Return the [x, y] coordinate for the center point of the cell that contains the specified text.  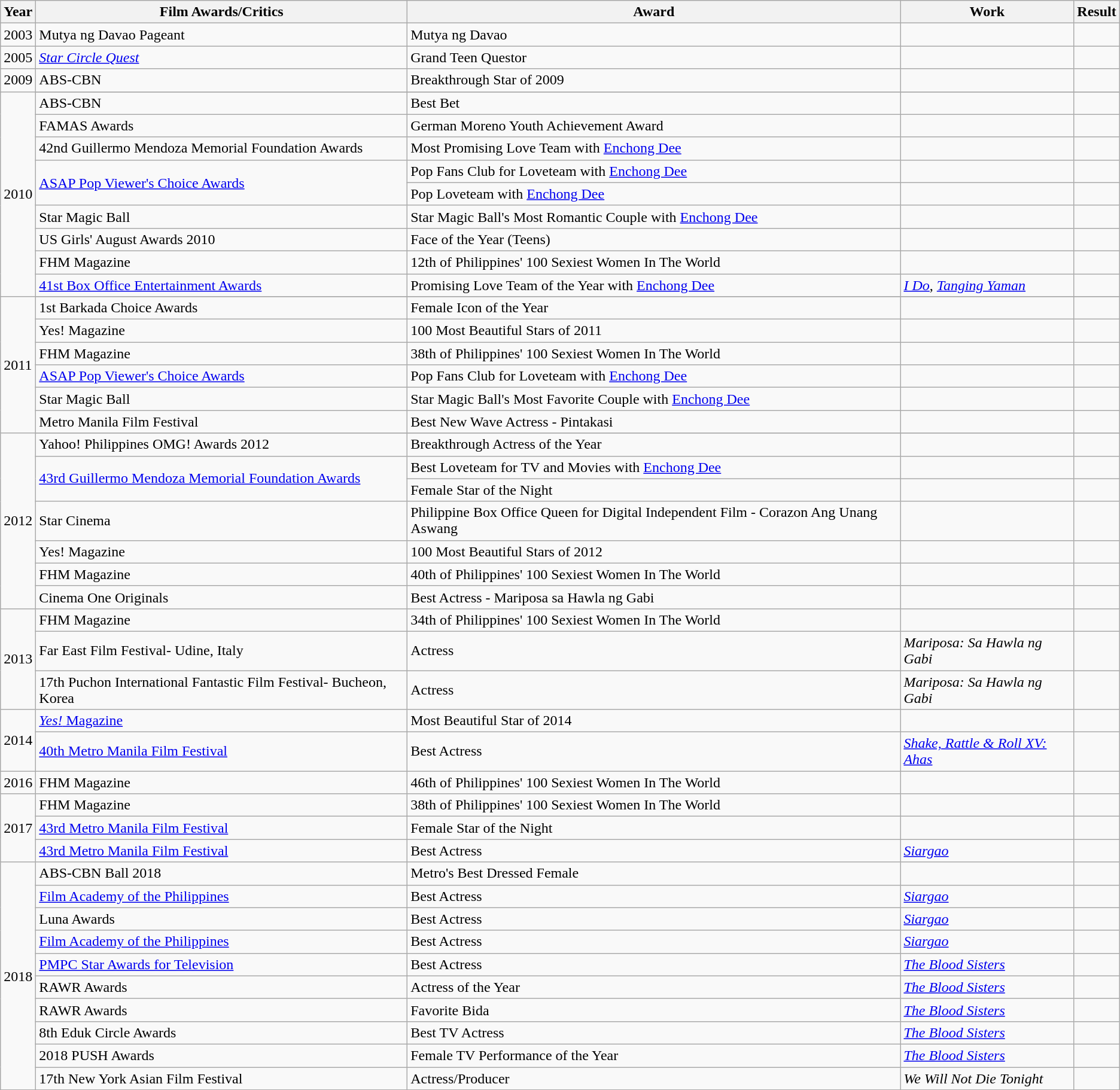
2018 [18, 976]
ABS-CBN Ball 2018 [221, 873]
2012 [18, 520]
We Will Not Die Tonight [987, 1079]
PMPC Star Awards for Television [221, 964]
Favorite Bida [654, 1010]
Female Icon of the Year [654, 308]
Best New Wave Actress - Pintakasi [654, 422]
I Do, Tanging Yaman [987, 285]
Breakthrough Actress of the Year [654, 444]
Philippine Box Office Queen for Digital Independent Film - Corazon Ang Unang Aswang [654, 520]
Shake, Rattle & Roll XV: Ahas [987, 751]
Yahoo! Philippines OMG! Awards 2012 [221, 444]
German Moreno Youth Achievement Award [654, 126]
Work [987, 12]
Star Magic Ball's Most Romantic Couple with Enchong Dee [654, 217]
Year [18, 12]
17th New York Asian Film Festival [221, 1079]
Metro's Best Dressed Female [654, 873]
8th Eduk Circle Awards [221, 1033]
40th Metro Manila Film Festival [221, 751]
Best Loveteam for TV and Movies with Enchong Dee [654, 467]
2011 [18, 365]
Award [654, 12]
2018 PUSH Awards [221, 1055]
2013 [18, 659]
46th of Philippines' 100 Sexiest Women In The World [654, 783]
100 Most Beautiful Stars of 2012 [654, 552]
43rd Guillermo Mendoza Memorial Foundation Awards [221, 479]
Best TV Actress [654, 1033]
2014 [18, 741]
Metro Manila Film Festival [221, 422]
Most Beautiful Star of 2014 [654, 721]
12th of Philippines' 100 Sexiest Women In The World [654, 262]
Most Promising Love Team with Enchong Dee [654, 148]
FAMAS Awards [221, 126]
Breakthrough Star of 2009 [654, 80]
Film Awards/Critics [221, 12]
Pop Loveteam with Enchong Dee [654, 194]
100 Most Beautiful Stars of 2011 [654, 331]
Female TV Performance of the Year [654, 1055]
Best Bet [654, 103]
Face of the Year (Teens) [654, 239]
Far East Film Festival- Udine, Italy [221, 651]
Star Cinema [221, 520]
Luna Awards [221, 919]
2010 [18, 194]
Grand Teen Questor [654, 57]
2003 [18, 35]
Actress/Producer [654, 1079]
2005 [18, 57]
Best Actress - Mariposa sa Hawla ng Gabi [654, 597]
40th of Philippines' 100 Sexiest Women In The World [654, 574]
2017 [18, 828]
Star Magic Ball's Most Favorite Couple with Enchong Dee [654, 399]
Star Circle Quest [221, 57]
Actress of the Year [654, 987]
Promising Love Team of the Year with Enchong Dee [654, 285]
34th of Philippines' 100 Sexiest Women In The World [654, 620]
US Girls' August Awards 2010 [221, 239]
Mutya ng Davao [654, 35]
Cinema One Originals [221, 597]
17th Puchon International Fantastic Film Festival- Bucheon, Korea [221, 689]
2016 [18, 783]
42nd Guillermo Mendoza Memorial Foundation Awards [221, 148]
41st Box Office Entertainment Awards [221, 285]
Result [1097, 12]
1st Barkada Choice Awards [221, 308]
2009 [18, 80]
Mutya ng Davao Pageant [221, 35]
